From the cell containing the given text, extract its center point as (x, y) coordinate. 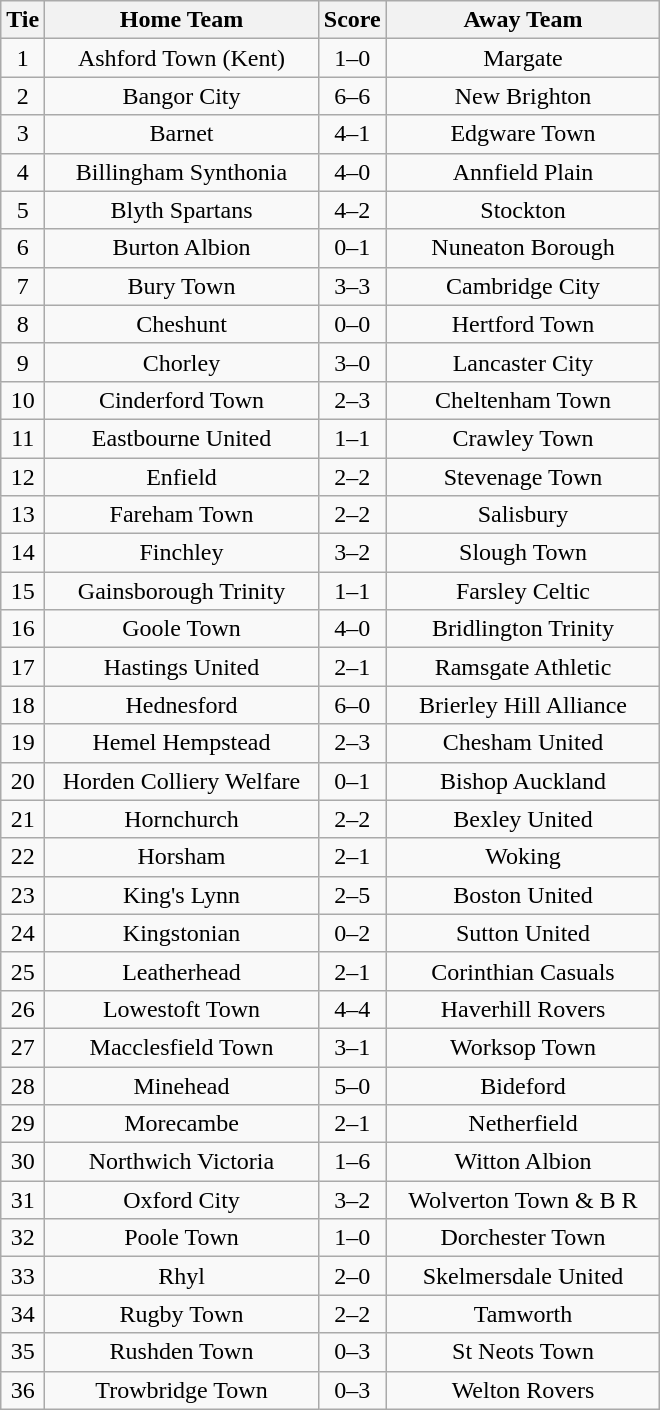
Bishop Auckland (523, 781)
5–0 (352, 1085)
Stockton (523, 210)
6–6 (352, 96)
Cheltenham Town (523, 400)
2–0 (352, 1276)
36 (23, 1390)
Barnet (182, 134)
28 (23, 1085)
Lancaster City (523, 362)
Hertford Town (523, 324)
5 (23, 210)
Farsley Celtic (523, 591)
35 (23, 1352)
33 (23, 1276)
Goole Town (182, 629)
Rhyl (182, 1276)
Rugby Town (182, 1314)
Tamworth (523, 1314)
Kingstonian (182, 933)
Nuneaton Borough (523, 248)
25 (23, 971)
Edgware Town (523, 134)
23 (23, 895)
Ramsgate Athletic (523, 667)
4–2 (352, 210)
27 (23, 1047)
3–0 (352, 362)
Eastbourne United (182, 438)
Bexley United (523, 819)
Tie (23, 20)
Corinthian Casuals (523, 971)
Bideford (523, 1085)
0–2 (352, 933)
Fareham Town (182, 515)
4–4 (352, 1009)
Horden Colliery Welfare (182, 781)
Woking (523, 857)
2 (23, 96)
21 (23, 819)
Hastings United (182, 667)
Stevenage Town (523, 477)
22 (23, 857)
Horsham (182, 857)
Bridlington Trinity (523, 629)
New Brighton (523, 96)
Leatherhead (182, 971)
20 (23, 781)
4 (23, 172)
Gainsborough Trinity (182, 591)
Ashford Town (Kent) (182, 58)
Haverhill Rovers (523, 1009)
24 (23, 933)
Away Team (523, 20)
10 (23, 400)
Hornchurch (182, 819)
St Neots Town (523, 1352)
Lowestoft Town (182, 1009)
2–5 (352, 895)
Hednesford (182, 705)
Morecambe (182, 1124)
Cheshunt (182, 324)
Witton Albion (523, 1162)
Enfield (182, 477)
Macclesfield Town (182, 1047)
Score (352, 20)
Bangor City (182, 96)
Hemel Hempstead (182, 743)
9 (23, 362)
Welton Rovers (523, 1390)
Billingham Synthonia (182, 172)
Poole Town (182, 1238)
29 (23, 1124)
Home Team (182, 20)
Northwich Victoria (182, 1162)
3–1 (352, 1047)
Wolverton Town & B R (523, 1200)
Slough Town (523, 553)
17 (23, 667)
3 (23, 134)
16 (23, 629)
Netherfield (523, 1124)
Cinderford Town (182, 400)
Brierley Hill Alliance (523, 705)
14 (23, 553)
Worksop Town (523, 1047)
Finchley (182, 553)
Crawley Town (523, 438)
King's Lynn (182, 895)
30 (23, 1162)
Chesham United (523, 743)
13 (23, 515)
7 (23, 286)
Skelmersdale United (523, 1276)
1–6 (352, 1162)
12 (23, 477)
Sutton United (523, 933)
Salisbury (523, 515)
34 (23, 1314)
0–0 (352, 324)
Margate (523, 58)
Bury Town (182, 286)
31 (23, 1200)
6 (23, 248)
18 (23, 705)
8 (23, 324)
Boston United (523, 895)
Rushden Town (182, 1352)
Minehead (182, 1085)
19 (23, 743)
15 (23, 591)
Blyth Spartans (182, 210)
1 (23, 58)
Cambridge City (523, 286)
Trowbridge Town (182, 1390)
3–3 (352, 286)
26 (23, 1009)
6–0 (352, 705)
4–1 (352, 134)
Annfield Plain (523, 172)
Oxford City (182, 1200)
Dorchester Town (523, 1238)
11 (23, 438)
32 (23, 1238)
Chorley (182, 362)
Burton Albion (182, 248)
